Extract the (x, y) coordinate from the center of the cell holding the provided text.  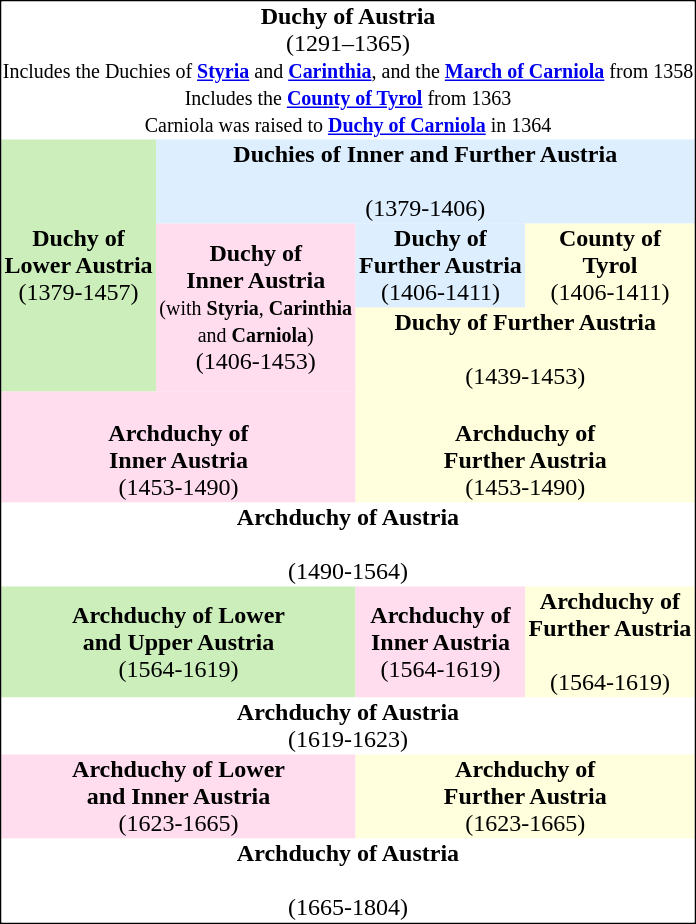
Archduchy ofInner Austria(1564-1619) (440, 642)
Archduchy of Austria (1490-1564) (348, 544)
Archduchy ofFurther Austria (1623-1665) (526, 796)
Archduchy ofFurther Austria(1453-1490) (526, 448)
Archduchy ofInner Austria(1453-1490) (178, 448)
Archduchy of Lowerand Inner Austria(1623-1665) (178, 796)
Archduchy of Lowerand Upper Austria(1564-1619) (178, 642)
Duchy of Further Austria(1439-1453) (526, 350)
Archduchy of Austria(1619-1623) (348, 726)
Archduchy ofFurther Austria(1564-1619) (610, 642)
Duchies of Inner and Further Austria(1379-1406) (426, 182)
Duchy ofInner Austria(with Styria, Carinthiaand Carniola)(1406-1453) (256, 308)
Duchy ofFurther Austria(1406-1411) (440, 266)
Duchy ofLower Austria(1379-1457) (78, 266)
Archduchy of Austria(1665-1804) (348, 880)
County of Tyrol(1406-1411) (610, 266)
